Pinpoint the cell where the given text exists, returning its (X, Y) midpoint coordinate. 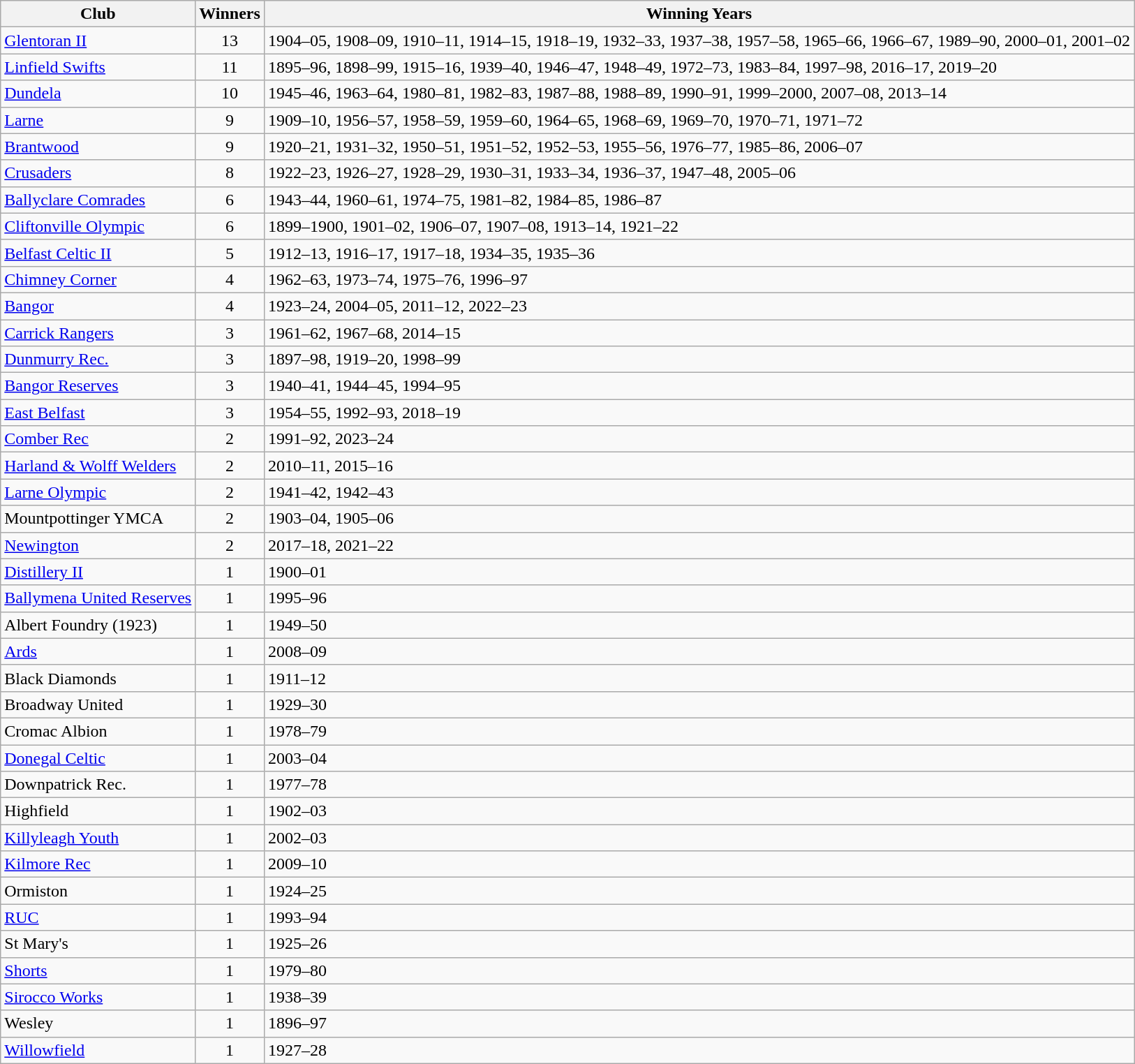
Bangor (98, 306)
1922–23, 1926–27, 1928–29, 1930–31, 1933–34, 1936–37, 1947–48, 2005–06 (699, 173)
1993–94 (699, 917)
1941–42, 1942–43 (699, 492)
1903–04, 1905–06 (699, 519)
Harland & Wolff Welders (98, 466)
Black Diamonds (98, 678)
Distillery II (98, 572)
1929–30 (699, 704)
Dundela (98, 94)
Carrick Rangers (98, 333)
1909–10, 1956–57, 1958–59, 1959–60, 1964–65, 1968–69, 1969–70, 1970–71, 1971–72 (699, 120)
1912–13, 1916–17, 1917–18, 1934–35, 1935–36 (699, 253)
1961–62, 1967–68, 2014–15 (699, 333)
Sirocco Works (98, 997)
Killyleagh Youth (98, 838)
Albert Foundry (1923) (98, 625)
10 (230, 94)
Dunmurry Rec. (98, 360)
Donegal Celtic (98, 758)
1904–05, 1908–09, 1910–11, 1914–15, 1918–19, 1932–33, 1937–38, 1957–58, 1965–66, 1966–67, 1989–90, 2000–01, 2001–02 (699, 40)
1902–03 (699, 811)
1920–21, 1931–32, 1950–51, 1951–52, 1952–53, 1955–56, 1976–77, 1985–86, 2006–07 (699, 147)
Highfield (98, 811)
Ards (98, 651)
Downpatrick Rec. (98, 785)
Chimney Corner (98, 279)
2002–03 (699, 838)
13 (230, 40)
1991–92, 2023–24 (699, 439)
Mountpottinger YMCA (98, 519)
2003–04 (699, 758)
St Mary's (98, 944)
Winning Years (699, 14)
Ballymena United Reserves (98, 598)
Broadway United (98, 704)
1896–97 (699, 1024)
1945–46, 1963–64, 1980–81, 1982–83, 1987–88, 1988–89, 1990–91, 1999–2000, 2007–08, 2013–14 (699, 94)
Comber Rec (98, 439)
Bangor Reserves (98, 386)
Linfield Swifts (98, 67)
8 (230, 173)
1979–80 (699, 970)
1900–01 (699, 572)
1924–25 (699, 891)
1977–78 (699, 785)
1943–44, 1960–61, 1974–75, 1981–82, 1984–85, 1986–87 (699, 200)
Ormiston (98, 891)
1923–24, 2004–05, 2011–12, 2022–23 (699, 306)
Crusaders (98, 173)
Willowfield (98, 1050)
Glentoran II (98, 40)
RUC (98, 917)
Ballyclare Comrades (98, 200)
11 (230, 67)
Winners (230, 14)
2008–09 (699, 651)
1995–96 (699, 598)
1911–12 (699, 678)
Cromac Albion (98, 731)
Wesley (98, 1024)
1897–98, 1919–20, 1998–99 (699, 360)
1962–63, 1973–74, 1975–76, 1996–97 (699, 279)
1940–41, 1944–45, 1994–95 (699, 386)
Larne Olympic (98, 492)
1899–1900, 1901–02, 1906–07, 1907–08, 1913–14, 1921–22 (699, 226)
1927–28 (699, 1050)
1978–79 (699, 731)
2009–10 (699, 864)
1925–26 (699, 944)
Club (98, 14)
1895–96, 1898–99, 1915–16, 1939–40, 1946–47, 1948–49, 1972–73, 1983–84, 1997–98, 2016–17, 2019–20 (699, 67)
1954–55, 1992–93, 2018–19 (699, 413)
Shorts (98, 970)
East Belfast (98, 413)
1949–50 (699, 625)
Kilmore Rec (98, 864)
Brantwood (98, 147)
1938–39 (699, 997)
Belfast Celtic II (98, 253)
2010–11, 2015–16 (699, 466)
Larne (98, 120)
5 (230, 253)
2017–18, 2021–22 (699, 545)
Cliftonville Olympic (98, 226)
Newington (98, 545)
